Return the (X, Y) coordinate for the center point of the cell that contains the specified text.  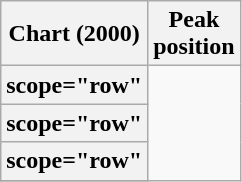
Chart (2000) (74, 34)
Peakposition (194, 34)
